Search for the cell housing the specified text and yield its [X, Y] center coordinate. 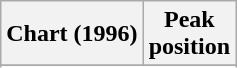
Chart (1996) [72, 34]
Peakposition [189, 34]
